For the text-containing cell, return its midpoint in (X, Y) coordinate format. 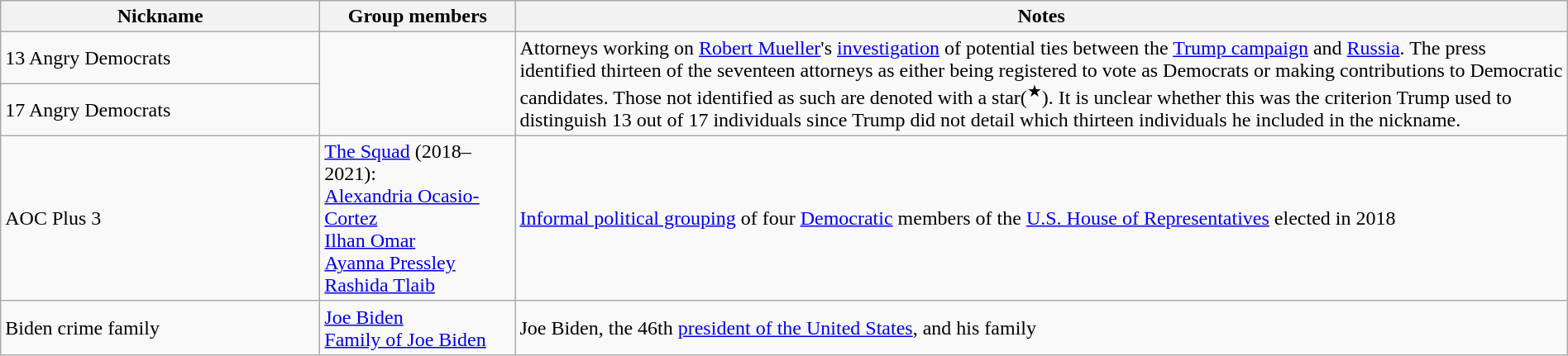
Notes (1041, 17)
Informal political grouping of four Democratic members of the U.S. House of Representatives elected in 2018 (1041, 218)
The Squad (2018–2021): Alexandria Ocasio-CortezIlhan OmarAyanna PressleyRashida Tlaib (418, 218)
Group members (418, 17)
17 Angry Democrats (160, 111)
AOC Plus 3 (160, 218)
Biden crime family (160, 327)
Joe Biden, the 46th president of the United States, and his family (1041, 327)
13 Angry Democrats (160, 58)
Joe BidenFamily of Joe Biden (418, 327)
Nickname (160, 17)
